Extract the (X, Y) coordinate from the center of the cell holding the provided text.  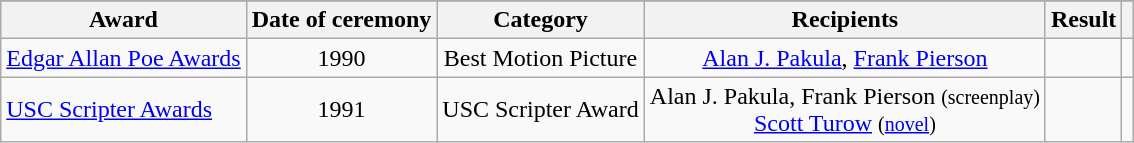
Date of ceremony (342, 20)
Result (1083, 20)
Alan J. Pakula, Frank Pierson (844, 58)
Best Motion Picture (541, 58)
Alan J. Pakula, Frank Pierson (screenplay)Scott Turow (novel) (844, 110)
1990 (342, 58)
Edgar Allan Poe Awards (124, 58)
Recipients (844, 20)
USC Scripter Awards (124, 110)
1991 (342, 110)
Category (541, 20)
USC Scripter Award (541, 110)
Award (124, 20)
